Provide the [X, Y] coordinate of the cell's center where the given text is located.  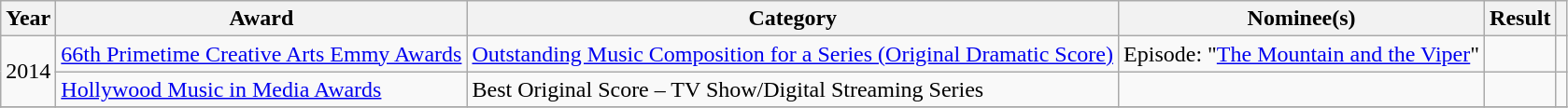
Year [28, 19]
Category [793, 19]
Nominee(s) [1302, 19]
Episode: "The Mountain and the Viper" [1302, 54]
Best Original Score – TV Show/Digital Streaming Series [793, 89]
Award [261, 19]
66th Primetime Creative Arts Emmy Awards [261, 54]
Outstanding Music Composition for a Series (Original Dramatic Score) [793, 54]
Result [1520, 19]
Hollywood Music in Media Awards [261, 89]
2014 [28, 72]
